Output the [X, Y] coordinate of the center of the cell containing the given text.  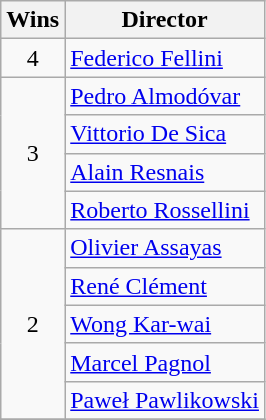
Olivier Assayas [165, 248]
4 [33, 58]
Alain Resnais [165, 172]
2 [33, 324]
Roberto Rossellini [165, 210]
3 [33, 153]
René Clément [165, 286]
Pedro Almodóvar [165, 96]
Wins [33, 20]
Director [165, 20]
Wong Kar-wai [165, 324]
Federico Fellini [165, 58]
Paweł Pawlikowski [165, 400]
Marcel Pagnol [165, 362]
Vittorio De Sica [165, 134]
